From the cell containing the given text, extract its center point as (X, Y) coordinate. 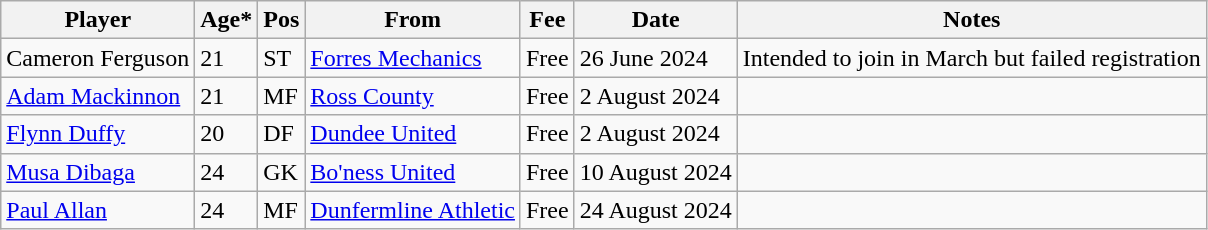
Dunfermline Athletic (413, 210)
Flynn Duffy (98, 134)
Cameron Ferguson (98, 58)
Dundee United (413, 134)
Ross County (413, 96)
Intended to join in March but failed registration (972, 58)
Paul Allan (98, 210)
26 June 2024 (656, 58)
Forres Mechanics (413, 58)
Pos (282, 20)
24 August 2024 (656, 210)
Notes (972, 20)
Musa Dibaga (98, 172)
ST (282, 58)
GK (282, 172)
Player (98, 20)
20 (226, 134)
Bo'ness United (413, 172)
10 August 2024 (656, 172)
Date (656, 20)
From (413, 20)
DF (282, 134)
Age* (226, 20)
Adam Mackinnon (98, 96)
Fee (547, 20)
